Locate the cell with the specified text and output its [x, y] center coordinate. 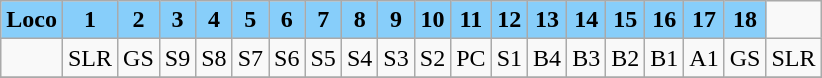
14 [586, 20]
10 [432, 20]
B2 [626, 58]
S1 [509, 58]
6 [287, 20]
13 [548, 20]
1 [90, 20]
17 [704, 20]
2 [139, 20]
S6 [287, 58]
S9 [177, 58]
3 [177, 20]
18 [745, 20]
12 [509, 20]
Loco [32, 20]
4 [214, 20]
15 [626, 20]
A1 [704, 58]
16 [664, 20]
11 [471, 20]
PC [471, 58]
S2 [432, 58]
8 [359, 20]
S3 [396, 58]
B4 [548, 58]
S8 [214, 58]
9 [396, 20]
S5 [323, 58]
S4 [359, 58]
S7 [250, 58]
7 [323, 20]
B1 [664, 58]
5 [250, 20]
B3 [586, 58]
